From the cell containing the given text, extract its center point as (X, Y) coordinate. 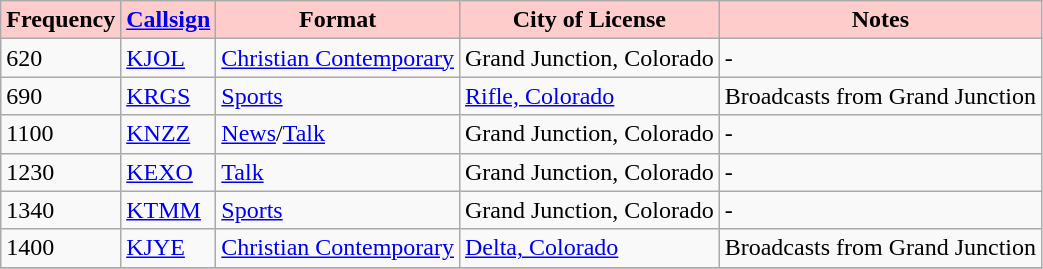
KJOL (168, 58)
620 (61, 58)
Notes (880, 20)
KRGS (168, 96)
KNZZ (168, 134)
KEXO (168, 172)
News/Talk (338, 134)
Frequency (61, 20)
Delta, Colorado (589, 248)
1230 (61, 172)
KJYE (168, 248)
1400 (61, 248)
City of License (589, 20)
Callsign (168, 20)
Format (338, 20)
1100 (61, 134)
Rifle, Colorado (589, 96)
690 (61, 96)
1340 (61, 210)
Talk (338, 172)
KTMM (168, 210)
